Scan for the cell matching the given text and deliver its [X, Y] coordinate at center. 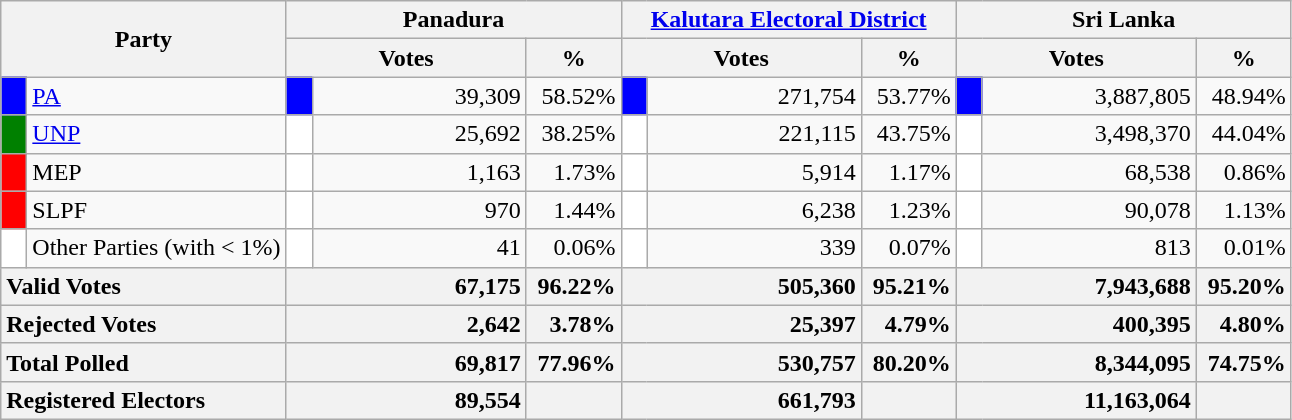
3,887,805 [1089, 96]
1.73% [574, 172]
271,754 [754, 96]
530,757 [741, 362]
1,163 [419, 172]
77.96% [574, 362]
Party [144, 39]
5,914 [754, 172]
25,397 [741, 324]
69,817 [406, 362]
Panadura [454, 20]
4.79% [908, 324]
Kalutara Electoral District [788, 20]
Other Parties (with < 1%) [156, 248]
400,395 [1076, 324]
Valid Votes [144, 286]
80.20% [908, 362]
44.04% [1244, 134]
1.44% [574, 210]
43.75% [908, 134]
89,554 [406, 400]
90,078 [1089, 210]
7,943,688 [1076, 286]
11,163,064 [1076, 400]
813 [1089, 248]
0.86% [1244, 172]
Total Polled [144, 362]
96.22% [574, 286]
3,498,370 [1089, 134]
53.77% [908, 96]
95.20% [1244, 286]
48.94% [1244, 96]
MEP [156, 172]
Sri Lanka [1124, 20]
1.13% [1244, 210]
1.17% [908, 172]
95.21% [908, 286]
970 [419, 210]
Rejected Votes [144, 324]
Registered Electors [144, 400]
2,642 [406, 324]
25,692 [419, 134]
58.52% [574, 96]
0.01% [1244, 248]
PA [156, 96]
41 [419, 248]
67,175 [406, 286]
339 [754, 248]
UNP [156, 134]
SLPF [156, 210]
6,238 [754, 210]
1.23% [908, 210]
0.06% [574, 248]
8,344,095 [1076, 362]
0.07% [908, 248]
38.25% [574, 134]
74.75% [1244, 362]
505,360 [741, 286]
68,538 [1089, 172]
661,793 [741, 400]
4.80% [1244, 324]
221,115 [754, 134]
3.78% [574, 324]
39,309 [419, 96]
